For the text-containing cell, return its midpoint in [x, y] coordinate format. 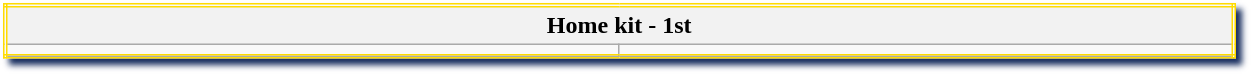
Home kit - 1st [619, 25]
